Pinpoint the cell where the given text exists, returning its [x, y] midpoint coordinate. 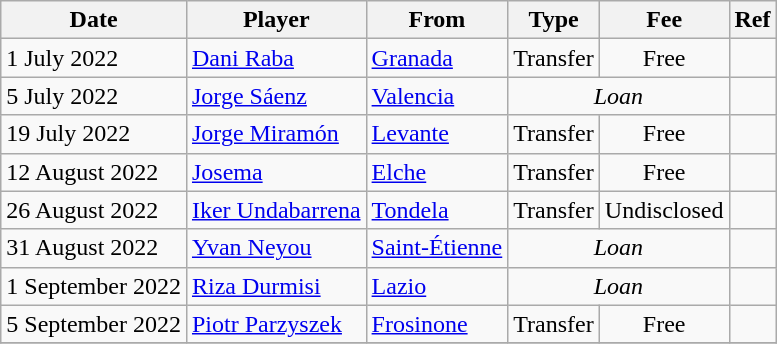
1 July 2022 [94, 58]
Granada [437, 58]
From [437, 20]
Josema [276, 172]
31 August 2022 [94, 248]
Jorge Miramón [276, 134]
Ref [752, 20]
Player [276, 20]
5 September 2022 [94, 324]
Saint-Étienne [437, 248]
Fee [664, 20]
Dani Raba [276, 58]
Piotr Parzyszek [276, 324]
Frosinone [437, 324]
Yvan Neyou [276, 248]
Lazio [437, 286]
26 August 2022 [94, 210]
Levante [437, 134]
12 August 2022 [94, 172]
Jorge Sáenz [276, 96]
Date [94, 20]
19 July 2022 [94, 134]
Riza Durmisi [276, 286]
Iker Undabarrena [276, 210]
Elche [437, 172]
1 September 2022 [94, 286]
5 July 2022 [94, 96]
Type [554, 20]
Tondela [437, 210]
Undisclosed [664, 210]
Valencia [437, 96]
